Find where the given text appears and provide that cell's center as [x, y] coordinate. 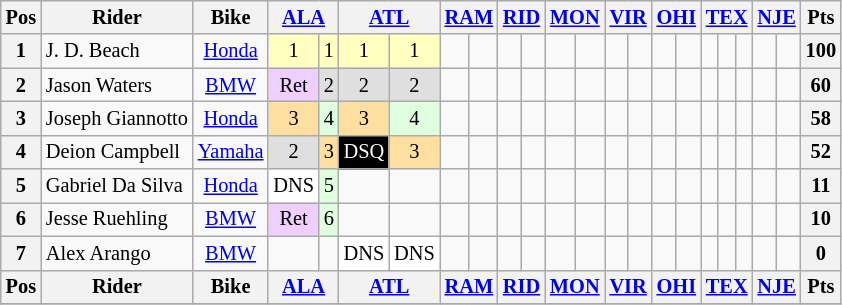
Yamaha [231, 152]
DSQ [364, 152]
Jesse Ruehling [117, 219]
Gabriel Da Silva [117, 186]
J. D. Beach [117, 51]
60 [821, 85]
58 [821, 118]
Deion Campbell [117, 152]
52 [821, 152]
11 [821, 186]
100 [821, 51]
7 [21, 253]
Jason Waters [117, 85]
0 [821, 253]
Alex Arango [117, 253]
10 [821, 219]
Joseph Giannotto [117, 118]
